Return [x, y] of the center of cell containing provided text 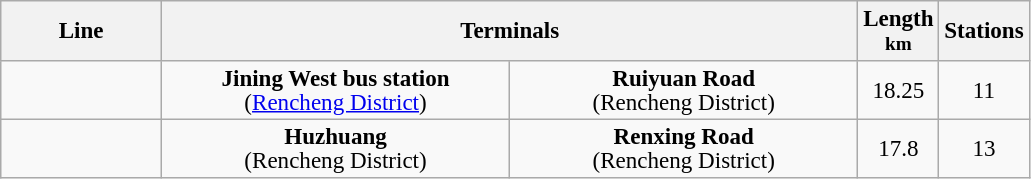
Jining West bus station(Rencheng District) [335, 90]
Huzhuang(Rencheng District) [335, 150]
Ruiyuan Road(Rencheng District) [684, 90]
18.25 [898, 90]
Line [82, 31]
Lengthkm [898, 31]
Terminals [509, 31]
17.8 [898, 150]
Renxing Road(Rencheng District) [684, 150]
13 [984, 150]
Stations [984, 31]
11 [984, 90]
